Locate the cell with the specified text and output its (x, y) center coordinate. 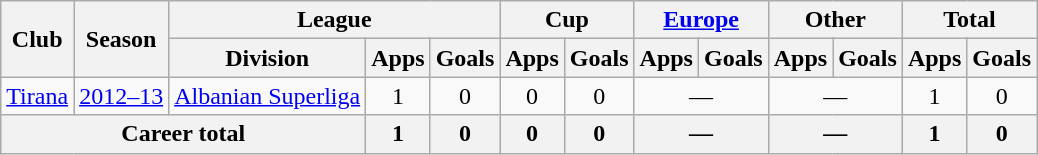
Total (969, 20)
League (334, 20)
Cup (567, 20)
Club (38, 39)
Albanian Superliga (268, 96)
Career total (184, 134)
Division (268, 58)
Season (122, 39)
Other (835, 20)
Tirana (38, 96)
2012–13 (122, 96)
Europe (701, 20)
